Detect which cell encompasses the target text, then output its [x, y] center coordinate. 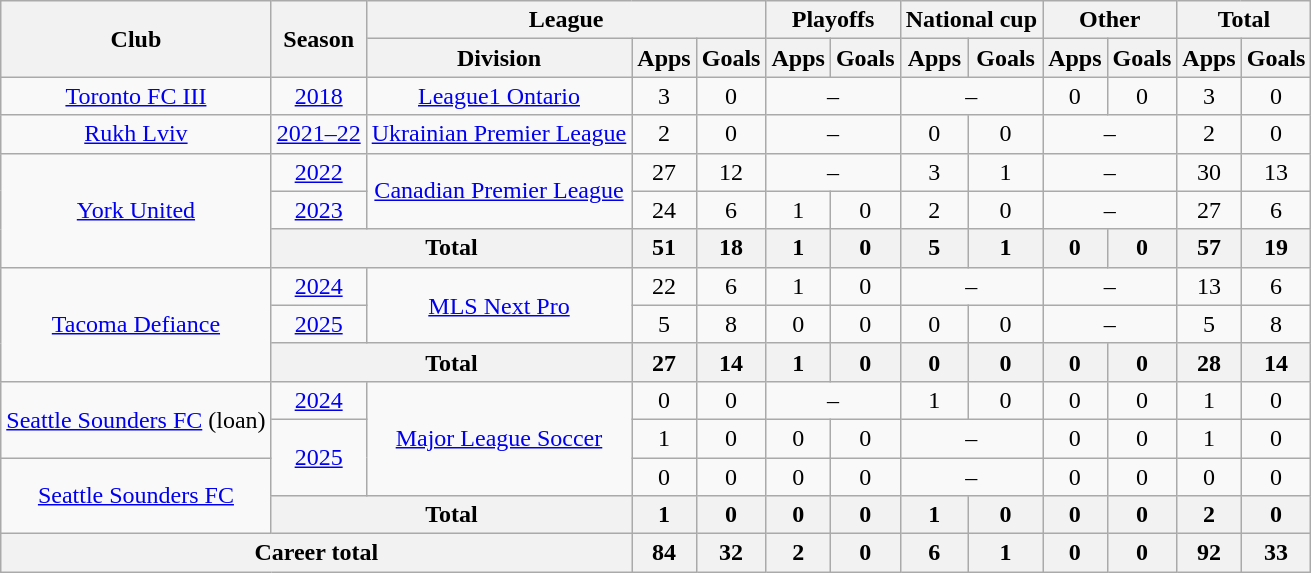
National cup [971, 20]
57 [1209, 248]
28 [1209, 362]
Tacoma Defiance [136, 324]
League1 Ontario [499, 96]
MLS Next Pro [499, 305]
Club [136, 39]
Rukh Lviv [136, 134]
Major League Soccer [499, 438]
2018 [318, 96]
33 [1276, 553]
Division [499, 58]
51 [664, 248]
Ukrainian Premier League [499, 134]
Playoffs [833, 20]
League [566, 20]
32 [731, 553]
2022 [318, 172]
18 [731, 248]
Career total [316, 553]
Seattle Sounders FC (loan) [136, 419]
Canadian Premier League [499, 191]
Seattle Sounders FC [136, 496]
Toronto FC III [136, 96]
22 [664, 286]
2023 [318, 210]
30 [1209, 172]
24 [664, 210]
19 [1276, 248]
12 [731, 172]
Season [318, 39]
84 [664, 553]
2021–22 [318, 134]
Other [1110, 20]
92 [1209, 553]
York United [136, 210]
